Locate the cell with the specified text and output its (x, y) center coordinate. 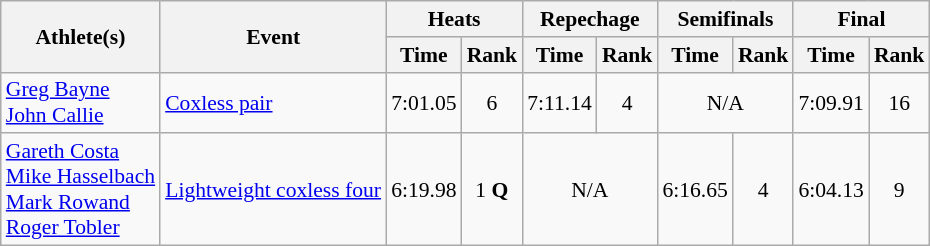
Repechage (590, 19)
Final (861, 19)
Coxless pair (273, 102)
Athlete(s) (80, 36)
Lightweight coxless four (273, 190)
Event (273, 36)
Heats (454, 19)
7:01.05 (424, 102)
16 (900, 102)
7:09.91 (830, 102)
9 (900, 190)
6 (492, 102)
6:04.13 (830, 190)
6:16.65 (694, 190)
1 Q (492, 190)
Semifinals (725, 19)
6:19.98 (424, 190)
Greg BayneJohn Callie (80, 102)
7:11.14 (560, 102)
Gareth CostaMike HasselbachMark RowandRoger Tobler (80, 190)
